Search for the cell housing the specified text and yield its [x, y] center coordinate. 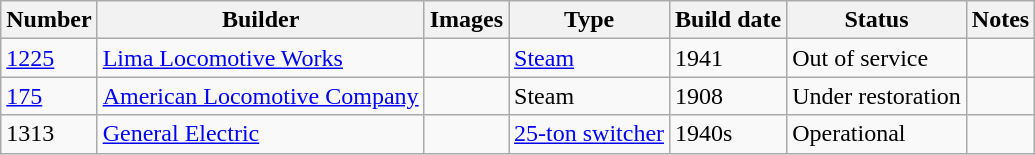
American Locomotive Company [260, 96]
Operational [877, 134]
Type [590, 20]
Notes [1000, 20]
1941 [728, 58]
25-ton switcher [590, 134]
Images [466, 20]
Builder [260, 20]
1940s [728, 134]
Number [49, 20]
Status [877, 20]
1908 [728, 96]
Build date [728, 20]
1225 [49, 58]
General Electric [260, 134]
175 [49, 96]
Under restoration [877, 96]
1313 [49, 134]
Out of service [877, 58]
Lima Locomotive Works [260, 58]
